Provide the (X, Y) coordinate of the cell's center where the given text is located.  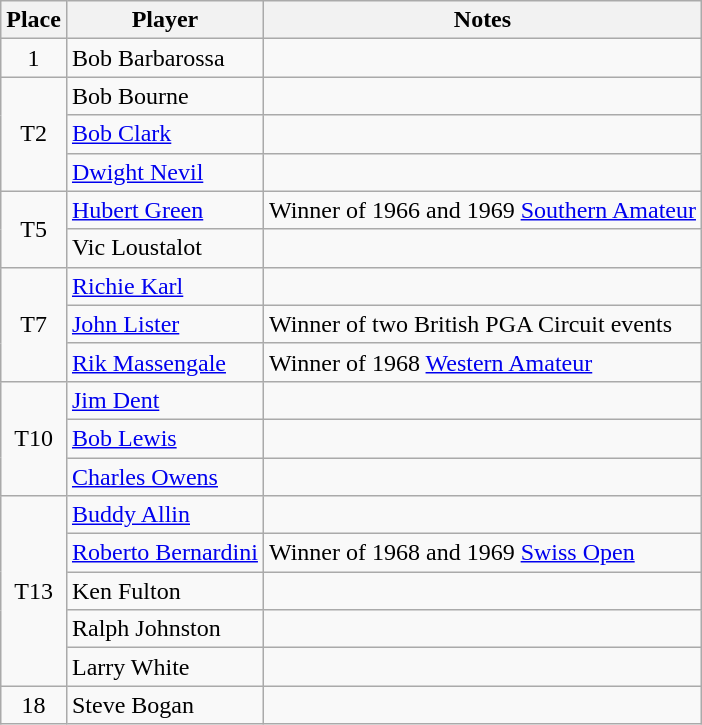
18 (34, 705)
Winner of 1966 and 1969 Southern Amateur (482, 210)
Dwight Nevil (164, 172)
T7 (34, 324)
Vic Loustalot (164, 248)
Richie Karl (164, 286)
1 (34, 58)
Bob Clark (164, 134)
Winner of 1968 Western Amateur (482, 362)
Winner of two British PGA Circuit events (482, 324)
T5 (34, 229)
John Lister (164, 324)
Place (34, 20)
T2 (34, 134)
Larry White (164, 667)
Roberto Bernardini (164, 553)
Buddy Allin (164, 515)
Hubert Green (164, 210)
Ralph Johnston (164, 629)
Bob Barbarossa (164, 58)
T13 (34, 591)
Bob Bourne (164, 96)
T10 (34, 438)
Charles Owens (164, 477)
Bob Lewis (164, 438)
Jim Dent (164, 400)
Rik Massengale (164, 362)
Notes (482, 20)
Player (164, 20)
Winner of 1968 and 1969 Swiss Open (482, 553)
Ken Fulton (164, 591)
Steve Bogan (164, 705)
